Scan for the cell matching the given text and deliver its (X, Y) coordinate at center. 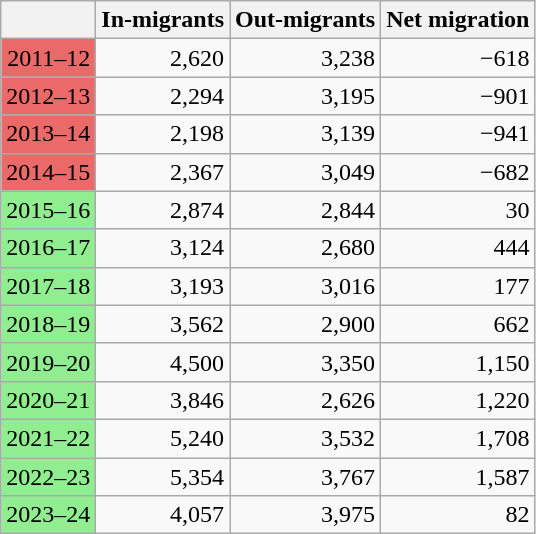
2017–18 (48, 286)
3,532 (306, 438)
662 (458, 324)
82 (458, 515)
2012–13 (48, 96)
3,767 (306, 477)
1,220 (458, 400)
3,195 (306, 96)
5,240 (163, 438)
2,367 (163, 172)
2015–16 (48, 210)
1,150 (458, 362)
2022–23 (48, 477)
3,975 (306, 515)
2,844 (306, 210)
3,139 (306, 134)
2,680 (306, 248)
Out-migrants (306, 20)
2011–12 (48, 58)
2,294 (163, 96)
2,620 (163, 58)
2,198 (163, 134)
2016–17 (48, 248)
2021–22 (48, 438)
3,124 (163, 248)
2020–21 (48, 400)
2,626 (306, 400)
−682 (458, 172)
2014–15 (48, 172)
3,562 (163, 324)
2,900 (306, 324)
3,049 (306, 172)
4,500 (163, 362)
5,354 (163, 477)
−618 (458, 58)
30 (458, 210)
2019–20 (48, 362)
444 (458, 248)
In-migrants (163, 20)
1,708 (458, 438)
2018–19 (48, 324)
−941 (458, 134)
3,350 (306, 362)
177 (458, 286)
3,846 (163, 400)
3,238 (306, 58)
Net migration (458, 20)
1,587 (458, 477)
3,016 (306, 286)
2013–14 (48, 134)
−901 (458, 96)
2,874 (163, 210)
3,193 (163, 286)
2023–24 (48, 515)
4,057 (163, 515)
